Scan for the cell matching the given text and deliver its (X, Y) coordinate at center. 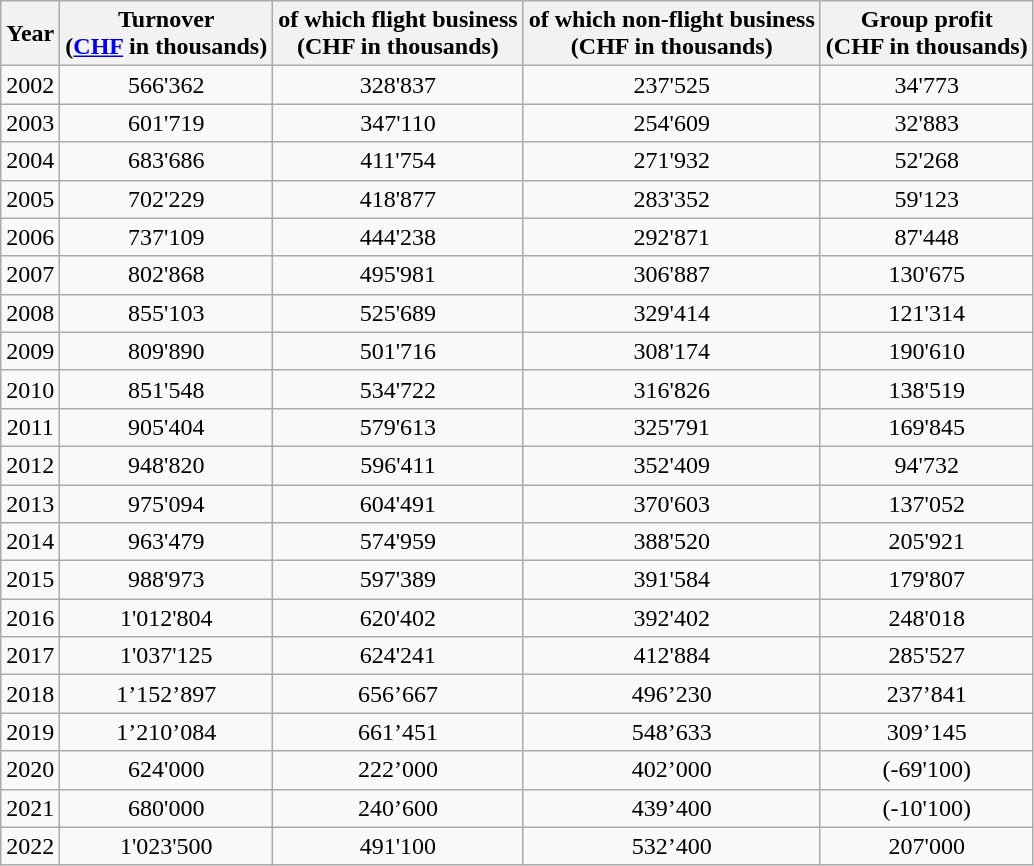
802'868 (166, 275)
975'094 (166, 503)
388'520 (672, 542)
402’000 (672, 770)
(-69'100) (926, 770)
496’230 (672, 694)
370'603 (672, 503)
285'527 (926, 656)
52'268 (926, 161)
579'613 (398, 427)
237’841 (926, 694)
Turnover(CHF in thousands) (166, 34)
596'411 (398, 465)
534'722 (398, 389)
329'414 (672, 313)
624'000 (166, 770)
525'689 (398, 313)
444'238 (398, 237)
190'610 (926, 351)
2012 (30, 465)
574'959 (398, 542)
597'389 (398, 580)
1'023'500 (166, 846)
34'773 (926, 85)
620'402 (398, 618)
2006 (30, 237)
347'110 (398, 123)
2002 (30, 85)
169'845 (926, 427)
411'754 (398, 161)
501'716 (398, 351)
661’451 (398, 732)
222’000 (398, 770)
137'052 (926, 503)
2017 (30, 656)
87'448 (926, 237)
809'890 (166, 351)
316'826 (672, 389)
1’152’897 (166, 694)
Year (30, 34)
59'123 (926, 199)
2004 (30, 161)
of which flight business(CHF in thousands) (398, 34)
418'877 (398, 199)
2008 (30, 313)
2005 (30, 199)
352'409 (672, 465)
683'686 (166, 161)
2020 (30, 770)
283'352 (672, 199)
306'887 (672, 275)
495'981 (398, 275)
2015 (30, 580)
702'229 (166, 199)
308'174 (672, 351)
1'012'804 (166, 618)
1’210’084 (166, 732)
948'820 (166, 465)
2010 (30, 389)
392'402 (672, 618)
905'404 (166, 427)
179'807 (926, 580)
439’400 (672, 808)
292'871 (672, 237)
94'732 (926, 465)
271'932 (672, 161)
Group profit(CHF in thousands) (926, 34)
548’633 (672, 732)
2016 (30, 618)
566'362 (166, 85)
680'000 (166, 808)
963'479 (166, 542)
604'491 (398, 503)
601'719 (166, 123)
32'883 (926, 123)
532’400 (672, 846)
988'973 (166, 580)
855'103 (166, 313)
656’667 (398, 694)
240’600 (398, 808)
2009 (30, 351)
2022 (30, 846)
328'837 (398, 85)
2021 (30, 808)
205'921 (926, 542)
851'548 (166, 389)
2014 (30, 542)
130'675 (926, 275)
138'519 (926, 389)
2011 (30, 427)
2003 (30, 123)
121'314 (926, 313)
(-10'100) (926, 808)
2013 (30, 503)
1'037'125 (166, 656)
412'884 (672, 656)
391'584 (672, 580)
248'018 (926, 618)
207'000 (926, 846)
254'609 (672, 123)
2019 (30, 732)
237'525 (672, 85)
of which non-flight business(CHF in thousands) (672, 34)
491'100 (398, 846)
2007 (30, 275)
624'241 (398, 656)
2018 (30, 694)
325'791 (672, 427)
309’145 (926, 732)
737'109 (166, 237)
